Return [x, y] of the center of cell containing provided text 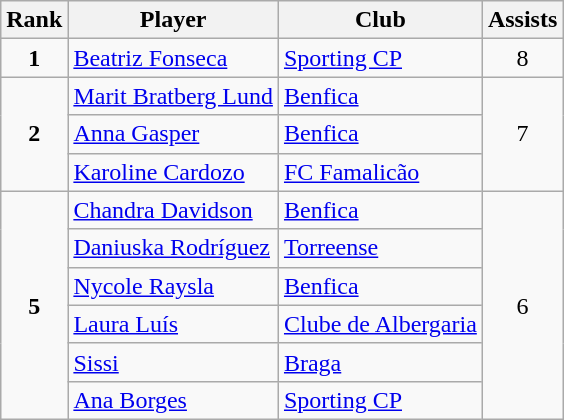
Karoline Cardozo [174, 172]
Club [380, 20]
8 [522, 58]
Braga [380, 362]
Player [174, 20]
Rank [34, 20]
Ana Borges [174, 400]
Daniuska Rodríguez [174, 248]
2 [34, 134]
Torreense [380, 248]
7 [522, 134]
6 [522, 305]
Anna Gasper [174, 134]
FC Famalicão [380, 172]
Sissi [174, 362]
Clube de Albergaria [380, 324]
1 [34, 58]
Chandra Davidson [174, 210]
Laura Luís [174, 324]
Nycole Raysla [174, 286]
Marit Bratberg Lund [174, 96]
Assists [522, 20]
Beatriz Fonseca [174, 58]
5 [34, 305]
